Output the [X, Y] coordinate of the center of the cell containing the given text.  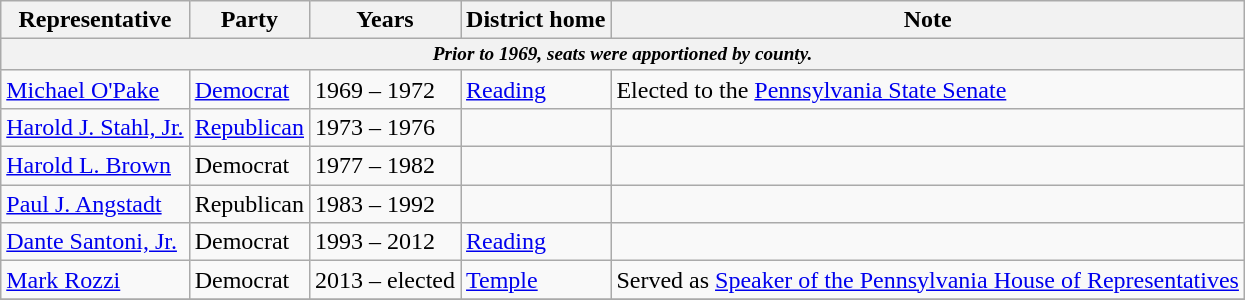
Prior to 1969, seats were apportioned by county. [623, 55]
Harold J. Stahl, Jr. [95, 128]
Note [928, 20]
Harold L. Brown [95, 166]
Years [386, 20]
Elected to the Pennsylvania State Senate [928, 89]
1969 – 1972 [386, 89]
Mark Rozzi [95, 280]
Temple [536, 280]
Michael O'Pake [95, 89]
1973 – 1976 [386, 128]
Dante Santoni, Jr. [95, 242]
1977 – 1982 [386, 166]
1993 – 2012 [386, 242]
District home [536, 20]
2013 – elected [386, 280]
Served as Speaker of the Pennsylvania House of Representatives [928, 280]
Representative [95, 20]
1983 – 1992 [386, 204]
Paul J. Angstadt [95, 204]
Party [249, 20]
